Determine the [x, y] coordinate at the center of the cell enclosing the given text.  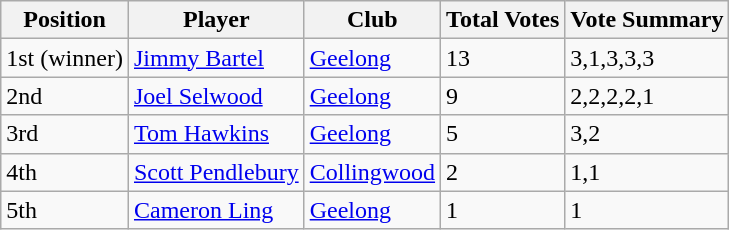
Club [372, 20]
4th [65, 172]
1,1 [647, 172]
2 [503, 172]
Vote Summary [647, 20]
3,1,3,3,3 [647, 58]
3rd [65, 134]
2nd [65, 96]
Player [216, 20]
5th [65, 210]
13 [503, 58]
Tom Hawkins [216, 134]
2,2,2,2,1 [647, 96]
Jimmy Bartel [216, 58]
Joel Selwood [216, 96]
Position [65, 20]
Total Votes [503, 20]
5 [503, 134]
Scott Pendlebury [216, 172]
3,2 [647, 134]
9 [503, 96]
Collingwood [372, 172]
Cameron Ling [216, 210]
1st (winner) [65, 58]
